For the text-containing cell, return its midpoint in (x, y) coordinate format. 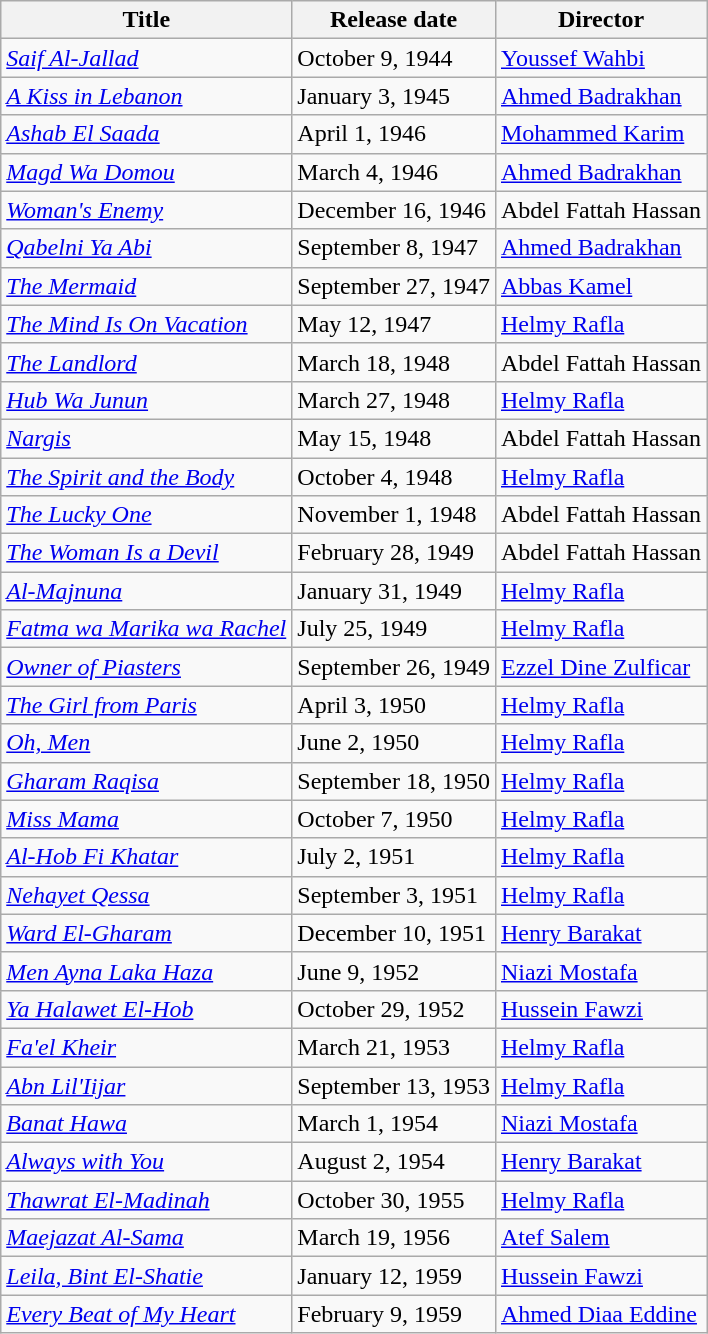
Ward El-Gharam (146, 933)
Leila, Bint El-Shatie (146, 1276)
Title (146, 20)
The Lucky One (146, 515)
May 12, 1947 (394, 324)
The Landlord (146, 362)
January 31, 1949 (394, 591)
Nargis (146, 438)
October 4, 1948 (394, 477)
Woman's Enemy (146, 210)
September 26, 1949 (394, 667)
Owner of Piasters (146, 667)
A Kiss in Lebanon (146, 96)
July 2, 1951 (394, 857)
October 9, 1944 (394, 58)
December 16, 1946 (394, 210)
Thawrat El-Madinah (146, 1200)
The Mermaid (146, 286)
September 18, 1950 (394, 781)
Men Ayna Laka Haza (146, 971)
The Girl from Paris (146, 705)
March 1, 1954 (394, 1124)
The Spirit and the Body (146, 477)
Ahmed Diaa Eddine (600, 1314)
March 27, 1948 (394, 400)
October 30, 1955 (394, 1200)
Atef Salem (600, 1238)
Gharam Raqisa (146, 781)
Director (600, 20)
Ezzel Dine Zulficar (600, 667)
June 2, 1950 (394, 743)
November 1, 1948 (394, 515)
Oh, Men (146, 743)
Banat Hawa (146, 1124)
Fatma wa Marika wa Rachel (146, 629)
May 15, 1948 (394, 438)
January 3, 1945 (394, 96)
Al-Majnuna (146, 591)
Mohammed Karim (600, 134)
March 4, 1946 (394, 172)
July 25, 1949 (394, 629)
Al-Hob Fi Khatar (146, 857)
August 2, 1954 (394, 1162)
Abbas Kamel (600, 286)
Hub Wa Junun (146, 400)
Ya Halawet El-Hob (146, 1009)
March 21, 1953 (394, 1047)
September 8, 1947 (394, 248)
March 18, 1948 (394, 362)
March 19, 1956 (394, 1238)
Maejazat Al-Sama (146, 1238)
December 10, 1951 (394, 933)
February 28, 1949 (394, 553)
January 12, 1959 (394, 1276)
April 3, 1950 (394, 705)
The Woman Is a Devil (146, 553)
February 9, 1959 (394, 1314)
Fa'el Kheir (146, 1047)
October 29, 1952 (394, 1009)
June 9, 1952 (394, 971)
Saif Al-Jallad (146, 58)
Youssef Wahbi (600, 58)
Nehayet Qessa (146, 895)
April 1, 1946 (394, 134)
Qabelni Ya Abi (146, 248)
The Mind Is On Vacation (146, 324)
Abn Lil'Iijar (146, 1085)
October 7, 1950 (394, 819)
Release date (394, 20)
September 3, 1951 (394, 895)
Always with You (146, 1162)
Every Beat of My Heart (146, 1314)
Ashab El Saada (146, 134)
September 27, 1947 (394, 286)
September 13, 1953 (394, 1085)
Miss Mama (146, 819)
Magd Wa Domou (146, 172)
